Scan for the cell matching the given text and deliver its (X, Y) coordinate at center. 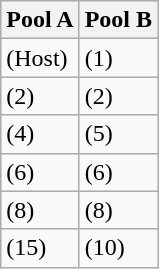
(4) (40, 134)
Pool B (118, 20)
Pool A (40, 20)
(Host) (40, 58)
(1) (118, 58)
(10) (118, 248)
(5) (118, 134)
(15) (40, 248)
